Return the (x, y) coordinate for the center point of the cell that contains the specified text.  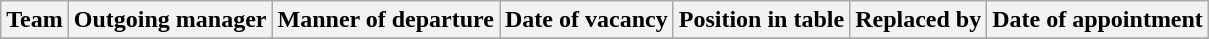
Replaced by (918, 20)
Team (35, 20)
Position in table (761, 20)
Date of vacancy (587, 20)
Date of appointment (1098, 20)
Outgoing manager (170, 20)
Manner of departure (386, 20)
